Scan for the cell matching the given text and deliver its [x, y] coordinate at center. 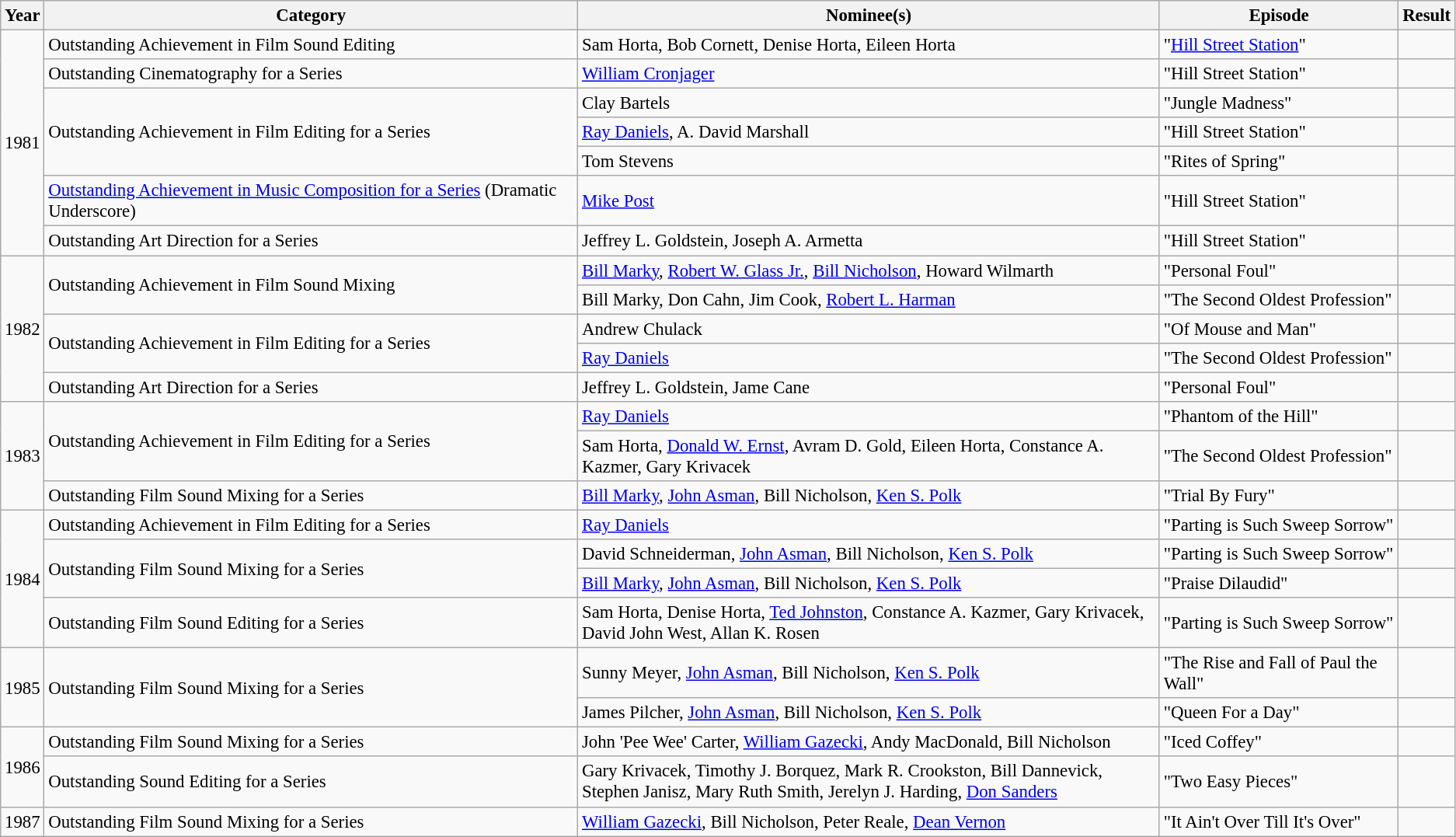
Sam Horta, Donald W. Ernst, Avram D. Gold, Eileen Horta, Constance A. Kazmer, Gary Krivacek [869, 455]
"Praise Dilaudid" [1279, 584]
1984 [23, 578]
1982 [23, 329]
"Rites of Spring" [1279, 162]
"Two Easy Pieces" [1279, 782]
Sam Horta, Denise Horta, Ted Johnston, Constance A. Kazmer, Gary Krivacek, David John West, Allan K. Rosen [869, 623]
Result [1426, 16]
"Trial By Fury" [1279, 496]
David Schneiderman, John Asman, Bill Nicholson, Ken S. Polk [869, 554]
"Iced Coffey" [1279, 742]
"Phantom of the Hill" [1279, 417]
1985 [23, 688]
Tom Stevens [869, 162]
1987 [23, 821]
Outstanding Sound Editing for a Series [311, 782]
Clay Bartels [869, 103]
William Gazecki, Bill Nicholson, Peter Reale, Dean Vernon [869, 821]
"It Ain't Over Till It's Over" [1279, 821]
Jeffrey L. Goldstein, Jame Cane [869, 387]
Bill Marky, Robert W. Glass Jr., Bill Nicholson, Howard Wilmarth [869, 270]
Outstanding Cinematography for a Series [311, 74]
Bill Marky, Don Cahn, Jim Cook, Robert L. Harman [869, 299]
Episode [1279, 16]
Sunny Meyer, John Asman, Bill Nicholson, Ken S. Polk [869, 673]
Ray Daniels, A. David Marshall [869, 132]
1986 [23, 767]
Jeffrey L. Goldstein, Joseph A. Armetta [869, 241]
"The Rise and Fall of Paul the Wall" [1279, 673]
Outstanding Achievement in Music Composition for a Series (Dramatic Underscore) [311, 201]
Andrew Chulack [869, 329]
Mike Post [869, 201]
Year [23, 16]
"Queen For a Day" [1279, 713]
Outstanding Achievement in Film Sound Editing [311, 45]
Nominee(s) [869, 16]
John 'Pee Wee' Carter, William Gazecki, Andy MacDonald, Bill Nicholson [869, 742]
Outstanding Film Sound Editing for a Series [311, 623]
Sam Horta, Bob Cornett, Denise Horta, Eileen Horta [869, 45]
Gary Krivacek, Timothy J. Borquez, Mark R. Crookston, Bill Dannevick, Stephen Janisz, Mary Ruth Smith, Jerelyn J. Harding, Don Sanders [869, 782]
Outstanding Achievement in Film Sound Mixing [311, 284]
James Pilcher, John Asman, Bill Nicholson, Ken S. Polk [869, 713]
"Jungle Madness" [1279, 103]
William Cronjager [869, 74]
"Of Mouse and Man" [1279, 329]
Category [311, 16]
1983 [23, 456]
1981 [23, 143]
